Return (x, y) of the center of cell containing provided text 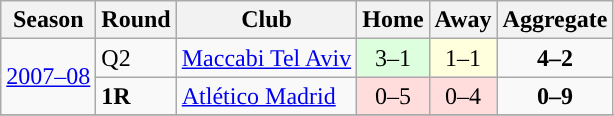
0–4 (463, 96)
4–2 (555, 58)
Aggregate (555, 20)
Club (266, 20)
2007–08 (48, 77)
Q2 (136, 58)
0–9 (555, 96)
0–5 (393, 96)
Home (393, 20)
3–1 (393, 58)
1R (136, 96)
1–1 (463, 58)
Round (136, 20)
Season (48, 20)
Maccabi Tel Aviv (266, 58)
Away (463, 20)
Atlético Madrid (266, 96)
